Search for the cell housing the specified text and yield its [X, Y] center coordinate. 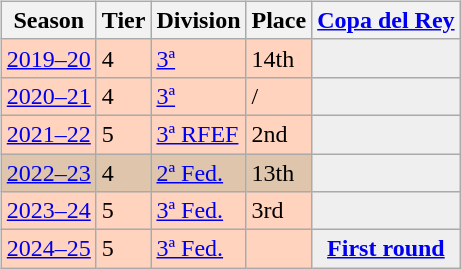
2020–21 [48, 96]
Copa del Rey [386, 20]
2021–22 [48, 134]
Season [48, 20]
13th [279, 173]
2019–20 [48, 58]
2024–25 [48, 249]
Division [198, 20]
2nd [279, 134]
Place [279, 20]
14th [279, 58]
/ [279, 96]
2023–24 [48, 211]
Tier [124, 20]
2022–23 [48, 173]
3ª RFEF [198, 134]
2ª Fed. [198, 173]
First round [386, 249]
3rd [279, 211]
